Find where the given text appears and provide that cell's center as [X, Y] coordinate. 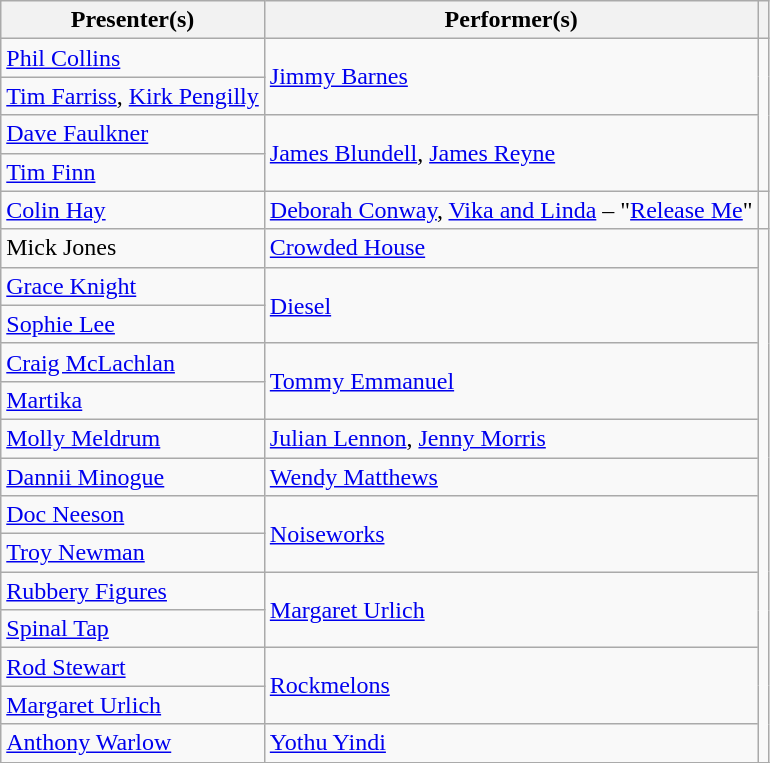
Martika [133, 400]
Performer(s) [511, 20]
Rockmelons [511, 686]
James Blundell, James Reyne [511, 153]
Craig McLachlan [133, 362]
Mick Jones [133, 248]
Yothu Yindi [511, 743]
Tim Finn [133, 172]
Tommy Emmanuel [511, 381]
Noiseworks [511, 534]
Presenter(s) [133, 20]
Anthony Warlow [133, 743]
Rod Stewart [133, 667]
Julian Lennon, Jenny Morris [511, 438]
Crowded House [511, 248]
Grace Knight [133, 286]
Dannii Minogue [133, 477]
Sophie Lee [133, 324]
Troy Newman [133, 553]
Dave Faulkner [133, 134]
Tim Farriss, Kirk Pengilly [133, 96]
Molly Meldrum [133, 438]
Spinal Tap [133, 629]
Diesel [511, 305]
Jimmy Barnes [511, 77]
Wendy Matthews [511, 477]
Phil Collins [133, 58]
Rubbery Figures [133, 591]
Deborah Conway, Vika and Linda – "Release Me" [511, 210]
Colin Hay [133, 210]
Doc Neeson [133, 515]
